Locate the cell with the specified text and output its (x, y) center coordinate. 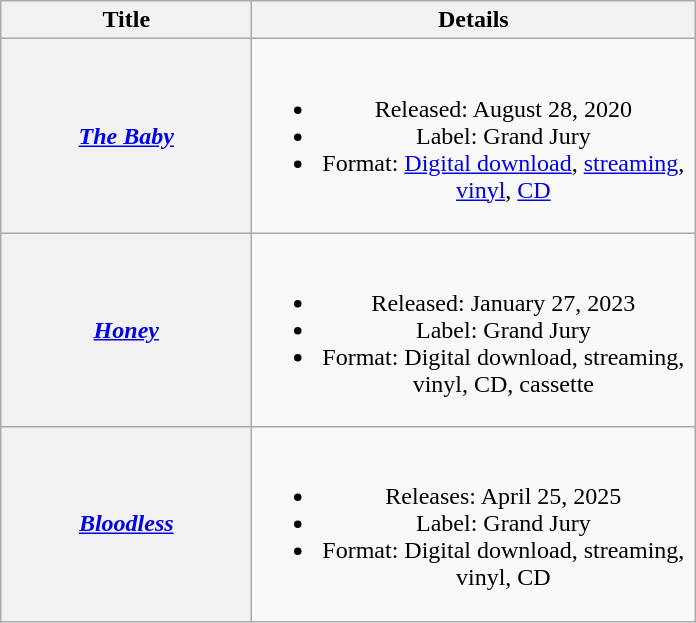
Released: January 27, 2023Label: Grand JuryFormat: Digital download, streaming, vinyl, CD, cassette (474, 330)
Title (126, 20)
Details (474, 20)
Honey (126, 330)
Bloodless (126, 524)
Released: August 28, 2020Label: Grand JuryFormat: Digital download, streaming, vinyl, CD (474, 136)
Releases: April 25, 2025Label: Grand JuryFormat: Digital download, streaming, vinyl, CD (474, 524)
The Baby (126, 136)
